For the text-containing cell, return its midpoint in (x, y) coordinate format. 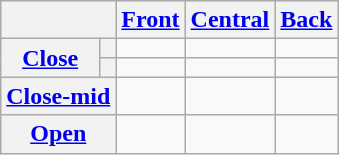
Open (58, 134)
Back (306, 20)
Central (230, 20)
Close (50, 58)
Close-mid (58, 96)
Front (150, 20)
